Find where the given text appears and provide that cell's center as [X, Y] coordinate. 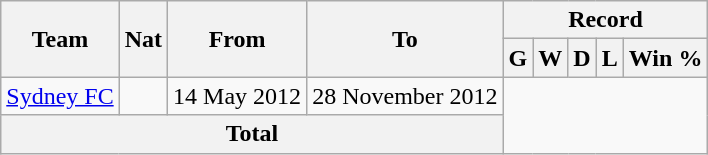
Team [60, 39]
Nat [143, 39]
Sydney FC [60, 96]
G [518, 58]
L [610, 58]
D [582, 58]
Record [606, 20]
Total [252, 134]
W [550, 58]
14 May 2012 [238, 96]
Win % [666, 58]
To [405, 39]
From [238, 39]
28 November 2012 [405, 96]
